Scan for the cell matching the given text and deliver its [x, y] coordinate at center. 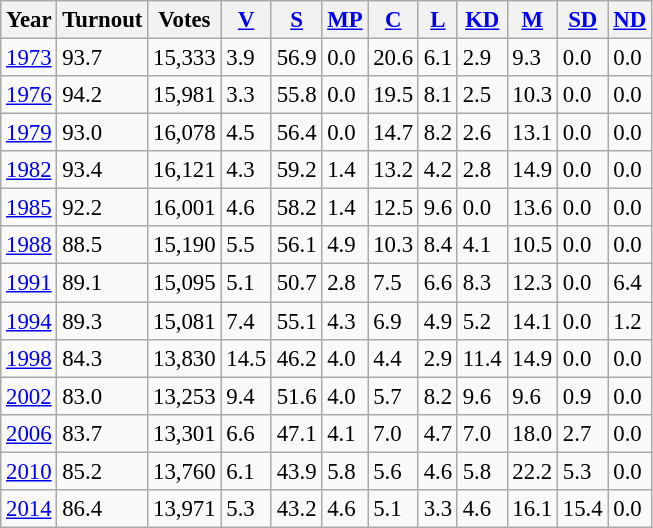
18.0 [532, 433]
13,830 [184, 358]
86.4 [102, 509]
0.9 [583, 396]
1979 [29, 133]
5.5 [246, 245]
ND [630, 20]
56.4 [296, 133]
50.7 [296, 283]
51.6 [296, 396]
15.4 [583, 509]
7.4 [246, 321]
84.3 [102, 358]
1976 [29, 95]
1991 [29, 283]
9.4 [246, 396]
15,095 [184, 283]
14.5 [246, 358]
1.2 [630, 321]
46.2 [296, 358]
7.5 [393, 283]
5.6 [393, 471]
3.9 [246, 58]
15,081 [184, 321]
1985 [29, 208]
89.1 [102, 283]
4.2 [438, 170]
11.4 [482, 358]
MP [345, 20]
13,760 [184, 471]
10.5 [532, 245]
22.2 [532, 471]
13.6 [532, 208]
8.3 [482, 283]
83.0 [102, 396]
6.9 [393, 321]
15,981 [184, 95]
SD [583, 20]
88.5 [102, 245]
59.2 [296, 170]
14.7 [393, 133]
8.1 [438, 95]
2014 [29, 509]
93.4 [102, 170]
S [296, 20]
13.2 [393, 170]
1994 [29, 321]
83.7 [102, 433]
15,333 [184, 58]
13,971 [184, 509]
2002 [29, 396]
43.9 [296, 471]
94.2 [102, 95]
V [246, 20]
43.2 [296, 509]
6.4 [630, 283]
56.1 [296, 245]
13,253 [184, 396]
14.1 [532, 321]
8.4 [438, 245]
13.1 [532, 133]
55.8 [296, 95]
9.3 [532, 58]
12.3 [532, 283]
12.5 [393, 208]
4.5 [246, 133]
Turnout [102, 20]
1973 [29, 58]
92.2 [102, 208]
5.2 [482, 321]
4.7 [438, 433]
20.6 [393, 58]
2.7 [583, 433]
16,001 [184, 208]
58.2 [296, 208]
M [532, 20]
85.2 [102, 471]
4.4 [393, 358]
1998 [29, 358]
19.5 [393, 95]
1988 [29, 245]
C [393, 20]
47.1 [296, 433]
89.3 [102, 321]
93.0 [102, 133]
13,301 [184, 433]
KD [482, 20]
2006 [29, 433]
16,078 [184, 133]
2010 [29, 471]
16.1 [532, 509]
93.7 [102, 58]
15,190 [184, 245]
Year [29, 20]
L [438, 20]
5.7 [393, 396]
55.1 [296, 321]
56.9 [296, 58]
16,121 [184, 170]
1982 [29, 170]
2.6 [482, 133]
2.5 [482, 95]
Votes [184, 20]
